Output the [x, y] coordinate of the center of the cell containing the given text.  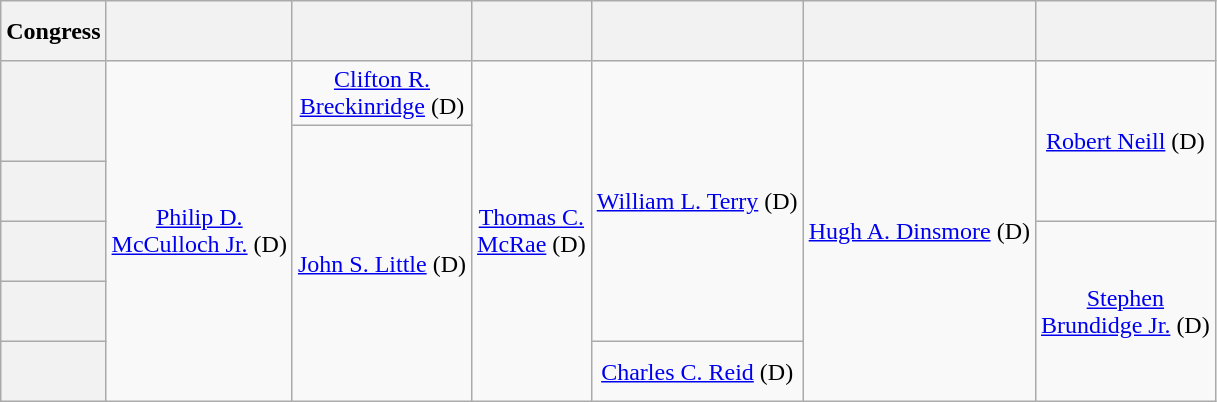
Hugh A. Dinsmore (D) [919, 232]
William L. Terry (D) [697, 202]
Clifton R.Breckinridge (D) [382, 94]
Robert Neill (D) [1126, 142]
Charles C. Reid (D) [697, 372]
StephenBrundidge Jr. (D) [1126, 312]
Congress [54, 31]
Thomas C.McRae (D) [532, 232]
John S. Little (D) [382, 264]
Philip D.McCulloch Jr. (D) [199, 232]
